Output the [x, y] coordinate of the center of the cell containing the given text.  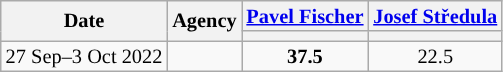
Date [84, 20]
Pavel Fischer [306, 16]
22.5 [435, 56]
Agency [204, 20]
27 Sep–3 Oct 2022 [84, 56]
Josef Středula [435, 16]
37.5 [306, 56]
